Extract the (X, Y) coordinate from the center of the cell holding the provided text.  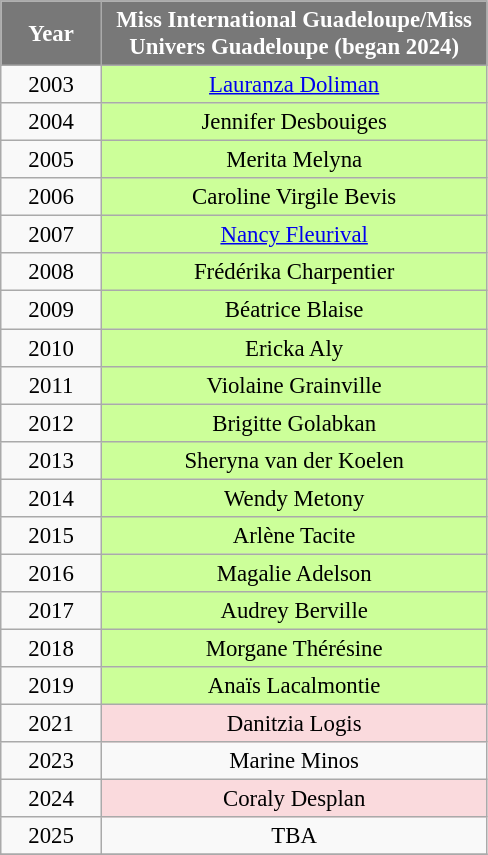
2014 (52, 498)
Morgane Thérésine (294, 648)
Sheryna van der Koelen (294, 460)
Nancy Fleurival (294, 235)
Béatrice Blaise (294, 310)
2008 (52, 273)
2003 (52, 85)
Brigitte Golabkan (294, 423)
2019 (52, 686)
Magalie Adelson (294, 573)
2011 (52, 385)
2015 (52, 536)
2010 (52, 348)
Wendy Metony (294, 498)
2016 (52, 573)
2025 (52, 836)
Coraly Desplan (294, 799)
2005 (52, 160)
2007 (52, 235)
Lauranza Doliman (294, 85)
2012 (52, 423)
TBA (294, 836)
2017 (52, 611)
Danitzia Logis (294, 724)
2018 (52, 648)
2024 (52, 799)
Violaine Grainville (294, 385)
2023 (52, 761)
Frédérika Charpentier (294, 273)
2021 (52, 724)
Caroline Virgile Bevis (294, 197)
Ericka Aly (294, 348)
2004 (52, 122)
Audrey Berville (294, 611)
Anaïs Lacalmontie (294, 686)
2006 (52, 197)
Jennifer Desbouiges (294, 122)
2013 (52, 460)
Miss International Guadeloupe/Miss Univers Guadeloupe (began 2024) (294, 34)
Arlène Tacite (294, 536)
2009 (52, 310)
Merita Melyna (294, 160)
Year (52, 34)
Marine Minos (294, 761)
